Search for the cell housing the specified text and yield its (x, y) center coordinate. 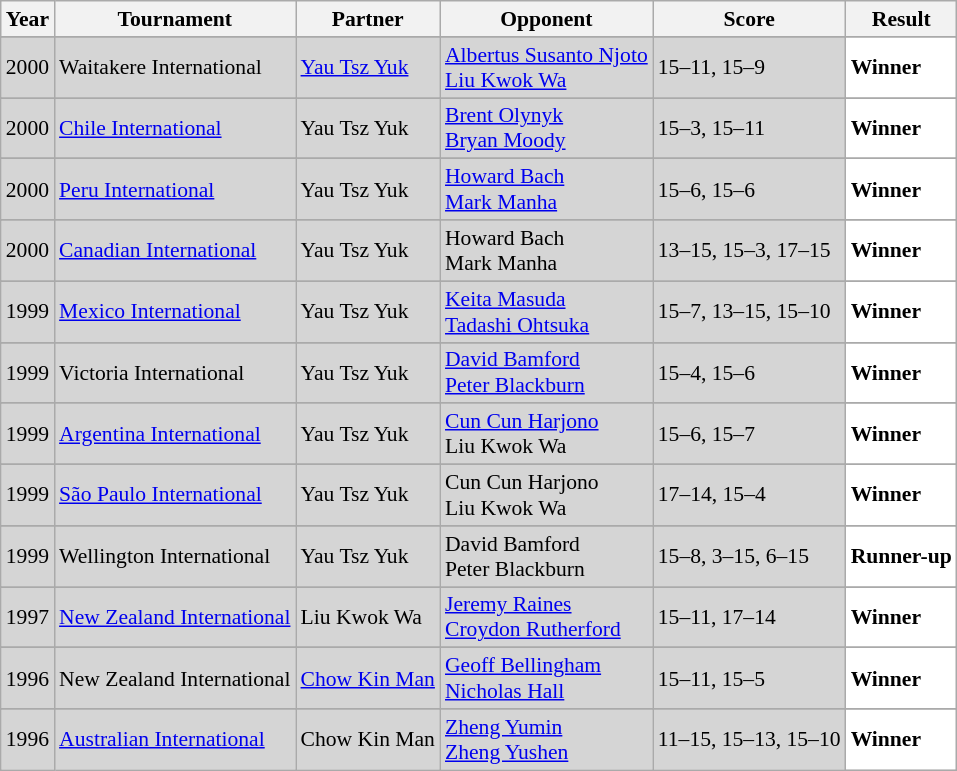
15–11, 15–9 (750, 68)
15–7, 13–15, 15–10 (750, 312)
11–15, 15–13, 15–10 (750, 740)
15–11, 15–5 (750, 678)
Mexico International (174, 312)
Canadian International (174, 250)
Argentina International (174, 434)
Brent Olynyk Bryan Moody (546, 128)
Peru International (174, 190)
Keita Masuda Tadashi Ohtsuka (546, 312)
Jeremy Raines Croydon Rutherford (546, 618)
Partner (368, 19)
São Paulo International (174, 496)
15–6, 15–6 (750, 190)
15–11, 17–14 (750, 618)
15–4, 15–6 (750, 372)
15–8, 3–15, 6–15 (750, 556)
Liu Kwok Wa (368, 618)
13–15, 15–3, 17–15 (750, 250)
Result (902, 19)
Wellington International (174, 556)
17–14, 15–4 (750, 496)
1997 (28, 618)
Australian International (174, 740)
Opponent (546, 19)
Geoff Bellingham Nicholas Hall (546, 678)
Chile International (174, 128)
Year (28, 19)
15–3, 15–11 (750, 128)
Waitakere International (174, 68)
Runner-up (902, 556)
15–6, 15–7 (750, 434)
Zheng Yumin Zheng Yushen (546, 740)
Victoria International (174, 372)
Tournament (174, 19)
Score (750, 19)
Albertus Susanto Njoto Liu Kwok Wa (546, 68)
